From the cell containing the given text, extract its center point as [x, y] coordinate. 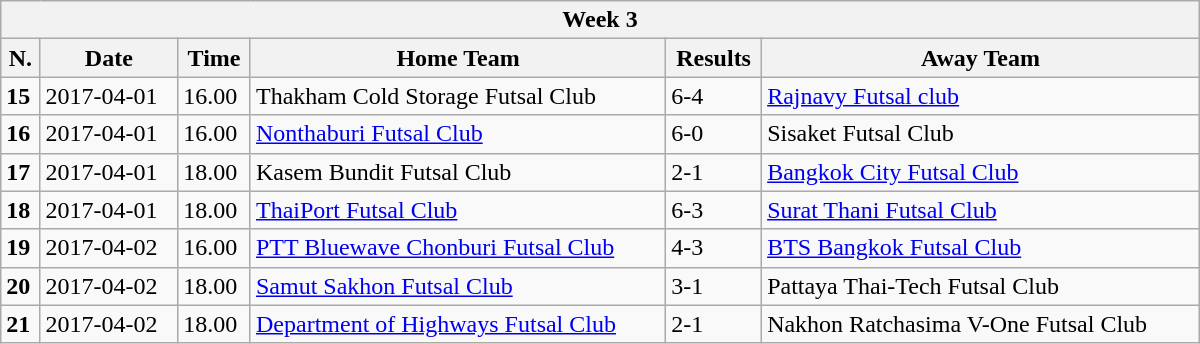
Nakhon Ratchasima V-One Futsal Club [981, 324]
Home Team [458, 58]
19 [20, 248]
15 [20, 96]
Bangkok City Futsal Club [981, 172]
BTS Bangkok Futsal Club [981, 248]
21 [20, 324]
Samut Sakhon Futsal Club [458, 286]
Nonthaburi Futsal Club [458, 134]
18 [20, 210]
N. [20, 58]
Sisaket Futsal Club [981, 134]
Time [214, 58]
PTT Bluewave Chonburi Futsal Club [458, 248]
Surat Thani Futsal Club [981, 210]
4-3 [714, 248]
20 [20, 286]
Rajnavy Futsal club [981, 96]
Thakham Cold Storage Futsal Club [458, 96]
Department of Highways Futsal Club [458, 324]
ThaiPort Futsal Club [458, 210]
3-1 [714, 286]
Pattaya Thai-Tech Futsal Club [981, 286]
Kasem Bundit Futsal Club [458, 172]
Date [109, 58]
Results [714, 58]
16 [20, 134]
17 [20, 172]
6-3 [714, 210]
Away Team [981, 58]
Week 3 [600, 20]
6-0 [714, 134]
6-4 [714, 96]
